Search for the cell housing the specified text and yield its [x, y] center coordinate. 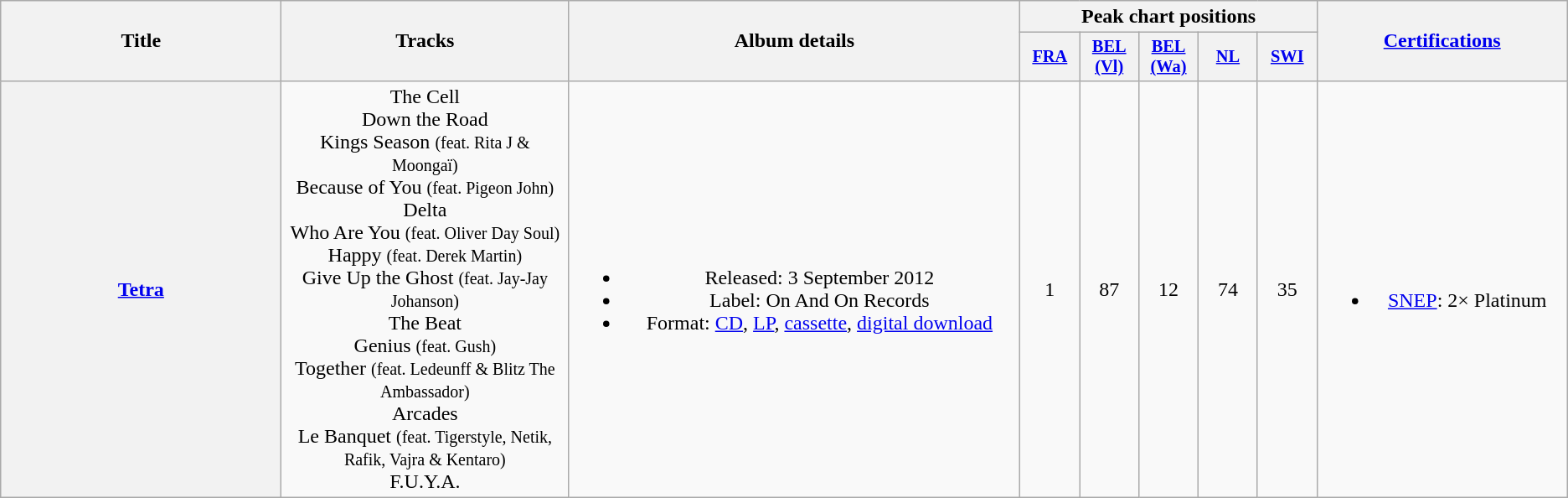
BEL (Wa) [1169, 57]
Certifications [1442, 41]
1 [1050, 288]
Peak chart positions [1168, 17]
87 [1109, 288]
SWI [1287, 57]
35 [1287, 288]
12 [1169, 288]
74 [1228, 288]
NL [1228, 57]
Tetra [141, 288]
BEL (Vl) [1109, 57]
Album details [794, 41]
Tracks [426, 41]
SNEP: 2× Platinum [1442, 288]
Released: 3 September 2012Label: On And On RecordsFormat: CD, LP, cassette, digital download [794, 288]
Title [141, 41]
FRA [1050, 57]
